From the cell containing the given text, extract its center point as (x, y) coordinate. 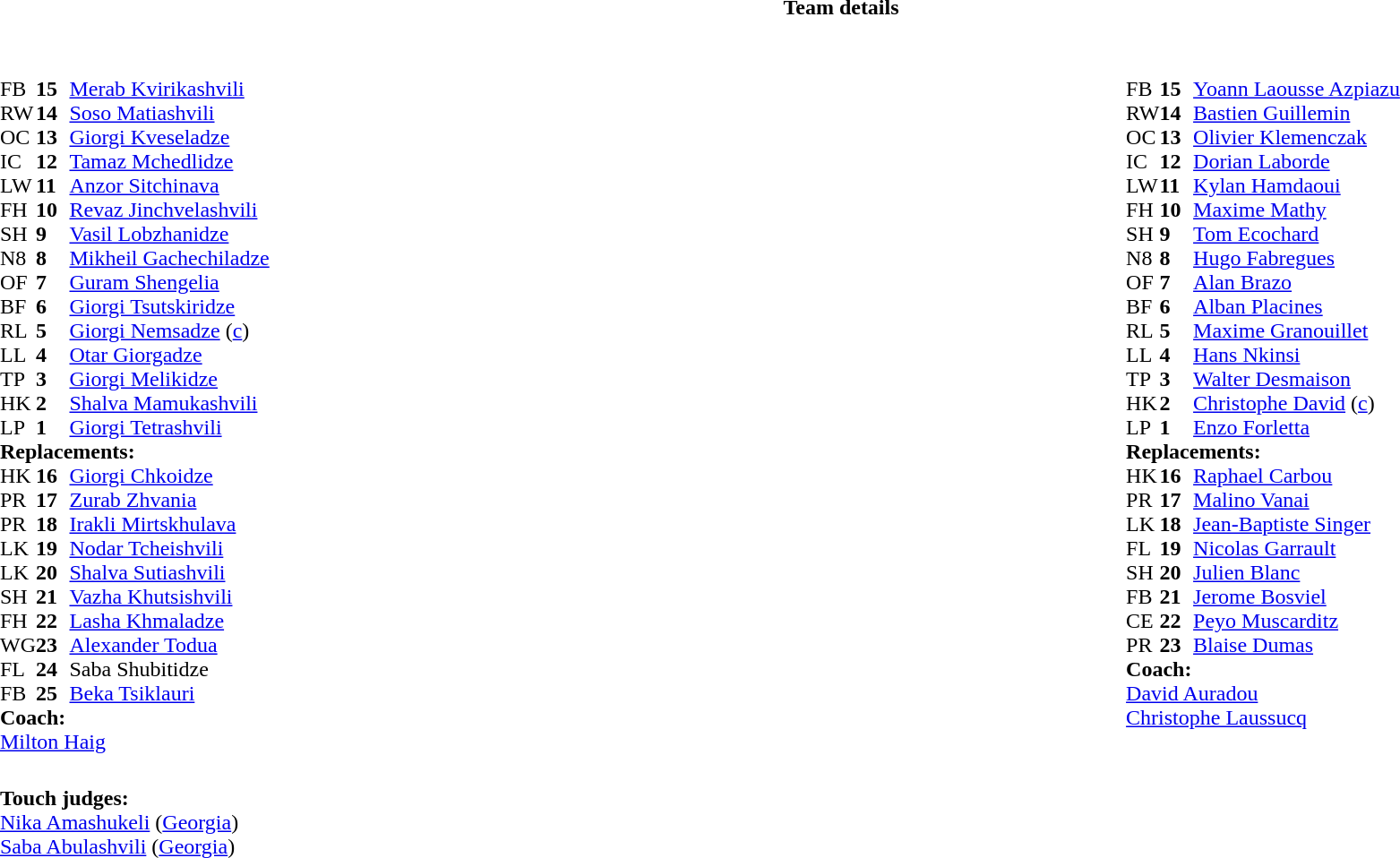
Malino Vanai (1297, 500)
25 (53, 693)
Giorgi Tsutskiridze (168, 306)
Zurab Zhvania (168, 500)
Walter Desmaison (1297, 380)
Soso Matiashvili (168, 113)
Beka Tsiklauri (168, 693)
WG (18, 645)
Julien Blanc (1297, 573)
Tom Ecochard (1297, 235)
Yoann Laousse Azpiazu (1297, 90)
Saba Shubitidze (168, 670)
Giorgi Chkoidze (168, 476)
Milton Haig (134, 742)
Alan Brazo (1297, 283)
Dorian Laborde (1297, 161)
24 (53, 670)
Irakli Mirtskhulava (168, 525)
Vazha Khutsishvili (168, 596)
Jean-Baptiste Singer (1297, 525)
Otar Giorgadze (168, 355)
Christophe David (c) (1297, 403)
Giorgi Tetrashvili (168, 428)
Shalva Mamukashvili (168, 403)
Jerome Bosviel (1297, 596)
Giorgi Nemsadze (c) (168, 331)
CE (1143, 622)
Bastien Guillemin (1297, 113)
Giorgi Melikidze (168, 380)
Tamaz Mchedlidze (168, 161)
Maxime Granouillet (1297, 331)
Olivier Klemenczak (1297, 138)
Alexander Todua (168, 645)
Vasil Lobzhanidze (168, 235)
David Auradou Christophe Laussucq (1263, 706)
Peyo Muscarditz (1297, 622)
Raphael Carbou (1297, 476)
Lasha Khmaladze (168, 622)
Giorgi Kveseladze (168, 138)
Hans Nkinsi (1297, 355)
Hugo Fabregues (1297, 258)
Enzo Forletta (1297, 428)
Maxime Mathy (1297, 210)
Merab Kvirikashvili (168, 90)
Shalva Sutiashvili (168, 573)
Blaise Dumas (1297, 645)
Guram Shengelia (168, 283)
Nodar Tcheishvili (168, 548)
Mikheil Gachechiladze (168, 258)
Anzor Sitchinava (168, 186)
Alban Placines (1297, 306)
Nicolas Garrault (1297, 548)
Kylan Hamdaoui (1297, 186)
Revaz Jinchvelashvili (168, 210)
